Capture the cell that displays the provided text and extract its [X, Y] central coordinate. 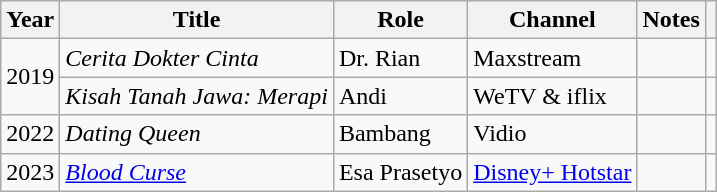
Disney+ Hotstar [552, 172]
Vidio [552, 134]
Role [400, 20]
Andi [400, 96]
Esa Prasetyo [400, 172]
Kisah Tanah Jawa: Merapi [197, 96]
Title [197, 20]
Cerita Dokter Cinta [197, 58]
Maxstream [552, 58]
Year [30, 20]
Notes [671, 20]
2022 [30, 134]
2023 [30, 172]
2019 [30, 77]
Blood Curse [197, 172]
Dating Queen [197, 134]
WeTV & iflix [552, 96]
Dr. Rian [400, 58]
Channel [552, 20]
Bambang [400, 134]
